Pinpoint the cell where the given text exists, returning its (x, y) midpoint coordinate. 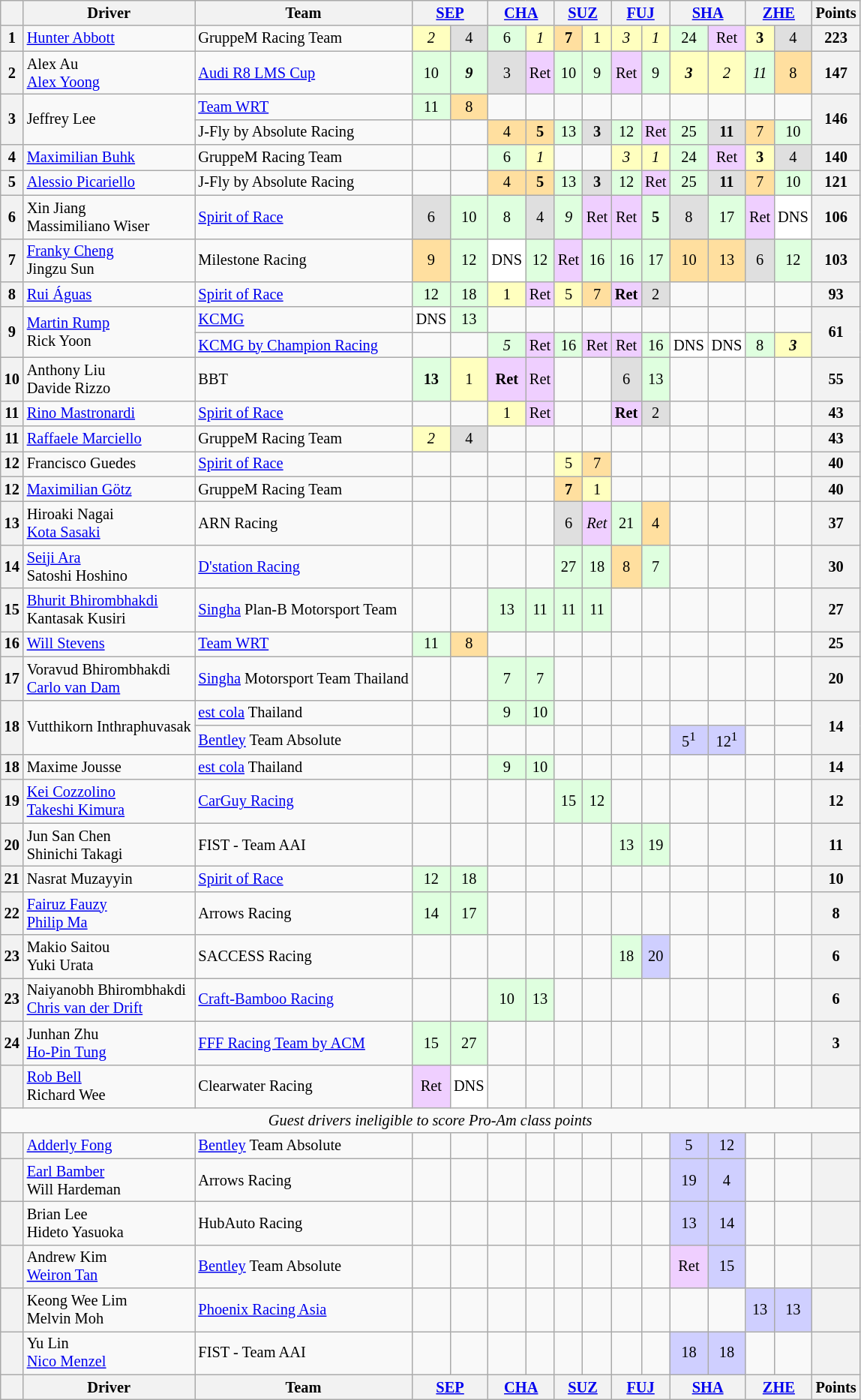
93 (836, 294)
Jun San Chen Shinichi Takagi (109, 845)
Makio Saitou Yuki Urata (109, 957)
Kei Cozzolino Takeshi Kimura (109, 801)
106 (836, 217)
Audi R8 LMS Cup (304, 73)
Alessio Picariello (109, 182)
61 (836, 332)
Rino Mastronardi (109, 413)
Voravud Bhirombhakdi Carlo van Dam (109, 678)
Earl Bamber Will Hardeman (109, 1180)
Xin Jiang Massimiliano Wiser (109, 217)
Maxime Jousse (109, 767)
Hunter Abbott (109, 38)
Rui Águas (109, 294)
Craft-Bamboo Racing (304, 999)
Hiroaki Nagai Kota Sasaki (109, 523)
Phoenix Racing Asia (304, 1310)
Franky Cheng Jingzu Sun (109, 260)
KCMG (304, 320)
CarGuy Racing (304, 801)
Clearwater Racing (304, 1086)
Alex Au Alex Yoong (109, 73)
Milestone Racing (304, 260)
Will Stevens (109, 644)
Junhan Zhu Ho-Pin Tung (109, 1043)
BBT (304, 379)
30 (836, 566)
Keong Wee Lim Melvin Moh (109, 1310)
Singha Motorsport Team Thailand (304, 678)
Jeffrey Lee (109, 119)
Bhurit Bhirombhakdi Kantasak Kusiri (109, 610)
ARN Racing (304, 523)
Rob Bell Richard Wee (109, 1086)
Fairuz Fauzy Philip Ma (109, 913)
Adderly Fong (109, 1146)
22 (12, 913)
Nasrat Muzayyin (109, 879)
37 (836, 523)
Martin Rump Rick Yoon (109, 332)
223 (836, 38)
Yu Lin Nico Menzel (109, 1353)
Maximilian Götz (109, 489)
Brian Lee Hideto Yasuoka (109, 1223)
Naiyanobh Bhirombhakdi Chris van der Drift (109, 999)
Maximilian Buhk (109, 158)
Anthony Liu Davide Rizzo (109, 379)
Francisco Guedes (109, 464)
147 (836, 73)
55 (836, 379)
FFF Racing Team by ACM (304, 1043)
Vutthikorn Inthraphuvasak (109, 728)
D'station Racing (304, 566)
146 (836, 119)
HubAuto Racing (304, 1223)
Guest drivers ineligible to score Pro-Am class points (430, 1120)
140 (836, 158)
Singha Plan-B Motorsport Team (304, 610)
103 (836, 260)
51 (688, 740)
Andrew Kim Weiron Tan (109, 1266)
Raffaele Marciello (109, 439)
SACCESS Racing (304, 957)
KCMG by Champion Racing (304, 345)
Seiji Ara Satoshi Hoshino (109, 566)
